Search for the cell housing the specified text and yield its [X, Y] center coordinate. 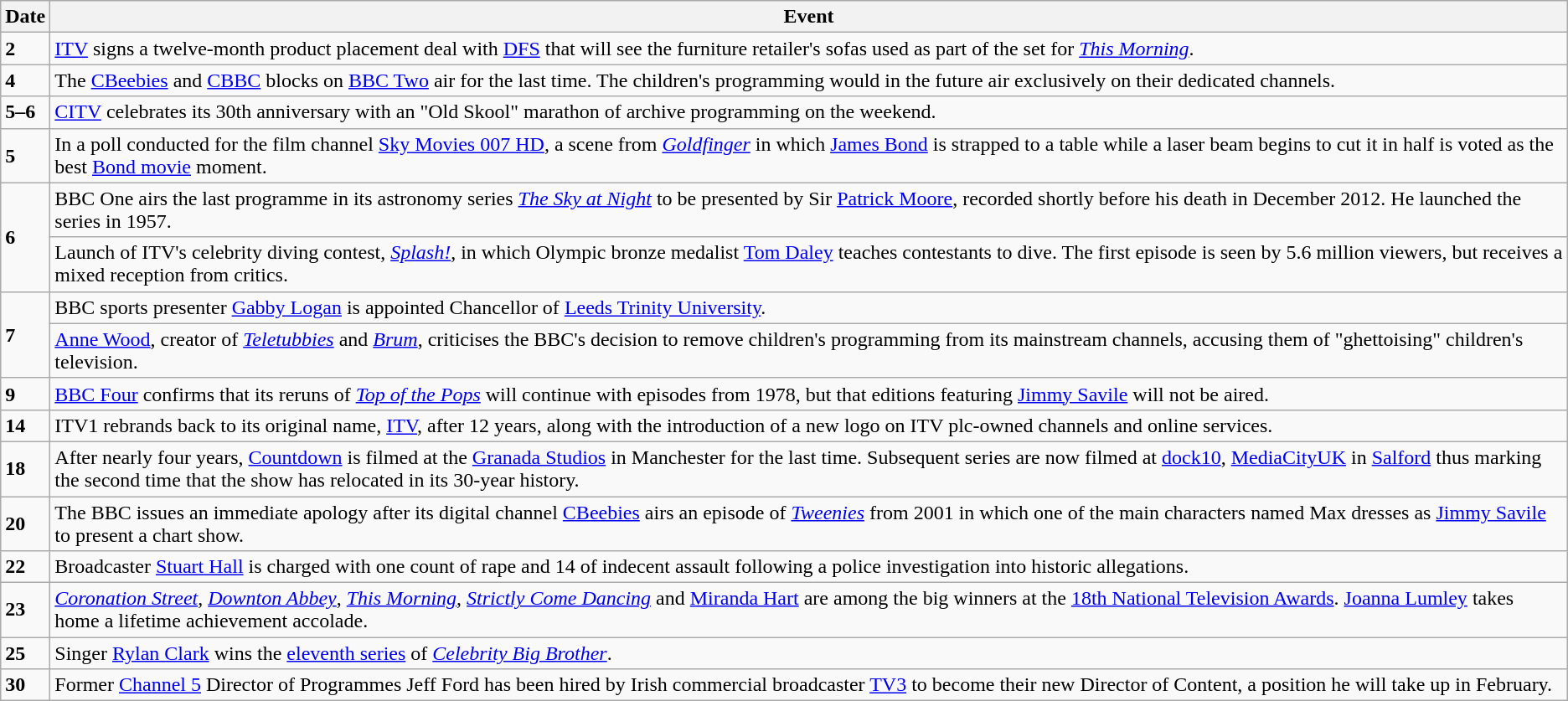
14 [25, 425]
6 [25, 237]
23 [25, 610]
Event [809, 17]
BBC sports presenter Gabby Logan is appointed Chancellor of Leeds Trinity University. [809, 307]
4 [25, 80]
7 [25, 335]
22 [25, 567]
18 [25, 469]
25 [25, 653]
20 [25, 523]
Broadcaster Stuart Hall is charged with one count of rape and 14 of indecent assault following a police investigation into historic allegations. [809, 567]
5 [25, 156]
5–6 [25, 112]
30 [25, 685]
2 [25, 49]
CITV celebrates its 30th anniversary with an "Old Skool" marathon of archive programming on the weekend. [809, 112]
ITV signs a twelve-month product placement deal with DFS that will see the furniture retailer's sofas used as part of the set for This Morning. [809, 49]
9 [25, 394]
Singer Rylan Clark wins the eleventh series of Celebrity Big Brother. [809, 653]
Date [25, 17]
